Search for the cell housing the specified text and yield its (X, Y) center coordinate. 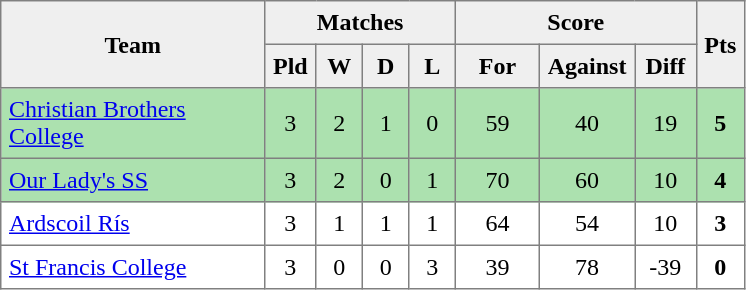
78 (586, 267)
59 (497, 123)
Against (586, 66)
-39 (666, 267)
L (432, 66)
64 (497, 224)
19 (666, 123)
Ardscoil Rís (133, 224)
40 (586, 123)
Score (576, 23)
70 (497, 180)
Team (133, 44)
5 (720, 123)
Pld (290, 66)
Christian Brothers College (133, 123)
W (339, 66)
St Francis College (133, 267)
4 (720, 180)
Pts (720, 44)
For (497, 66)
54 (586, 224)
60 (586, 180)
Matches (360, 23)
39 (497, 267)
Diff (666, 66)
D (385, 66)
Our Lady's SS (133, 180)
